From the cell containing the given text, extract its center point as (X, Y) coordinate. 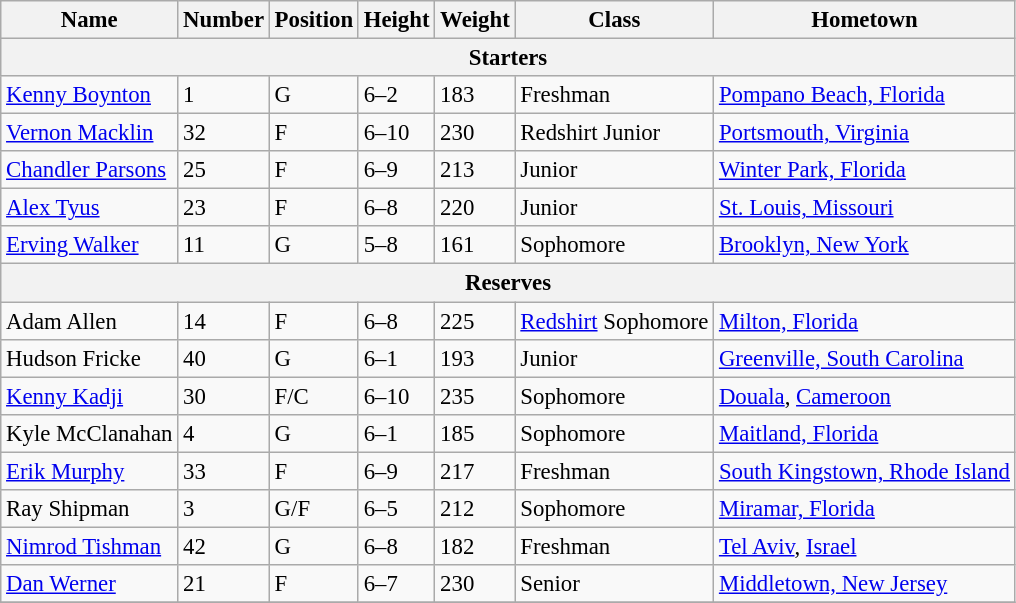
Miramar, Florida (865, 509)
Douala, Cameroon (865, 396)
Winter Park, Florida (865, 170)
Position (314, 20)
Kenny Kadji (90, 396)
213 (475, 170)
Vernon Macklin (90, 133)
Kyle McClanahan (90, 433)
23 (224, 208)
Senior (614, 584)
Ray Shipman (90, 509)
Greenville, South Carolina (865, 358)
Name (90, 20)
32 (224, 133)
212 (475, 509)
G/F (314, 509)
Height (396, 20)
225 (475, 321)
Erving Walker (90, 245)
4 (224, 433)
6–7 (396, 584)
Chandler Parsons (90, 170)
6–5 (396, 509)
5–8 (396, 245)
42 (224, 546)
Tel Aviv, Israel (865, 546)
40 (224, 358)
161 (475, 245)
Hudson Fricke (90, 358)
183 (475, 95)
Brooklyn, New York (865, 245)
14 (224, 321)
30 (224, 396)
Adam Allen (90, 321)
25 (224, 170)
3 (224, 509)
Maitland, Florida (865, 433)
220 (475, 208)
182 (475, 546)
Redshirt Junior (614, 133)
Hometown (865, 20)
6–2 (396, 95)
F/C (314, 396)
Kenny Boynton (90, 95)
193 (475, 358)
Portsmouth, Virginia (865, 133)
Class (614, 20)
Erik Murphy (90, 471)
Milton, Florida (865, 321)
Alex Tyus (90, 208)
St. Louis, Missouri (865, 208)
185 (475, 433)
33 (224, 471)
Weight (475, 20)
Redshirt Sophomore (614, 321)
Pompano Beach, Florida (865, 95)
11 (224, 245)
235 (475, 396)
Number (224, 20)
21 (224, 584)
Nimrod Tishman (90, 546)
Dan Werner (90, 584)
Middletown, New Jersey (865, 584)
1 (224, 95)
Starters (508, 58)
South Kingstown, Rhode Island (865, 471)
217 (475, 471)
Reserves (508, 283)
